Determine the (x, y) coordinate at the center of the cell enclosing the given text.  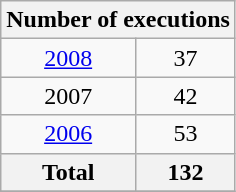
2007 (68, 96)
132 (186, 172)
2008 (68, 58)
42 (186, 96)
Total (68, 172)
37 (186, 58)
53 (186, 134)
2006 (68, 134)
Number of executions (118, 20)
